Output the (X, Y) coordinate of the center of the cell containing the given text.  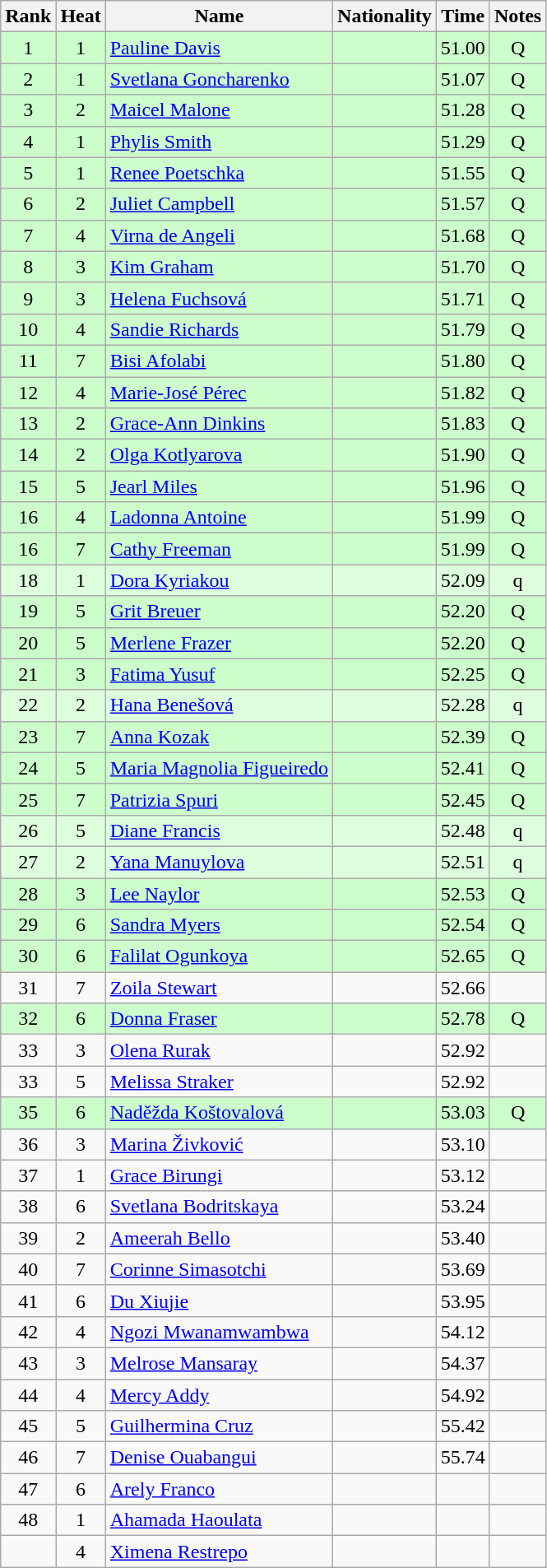
Olena Rurak (219, 1050)
53.03 (462, 1113)
51.83 (462, 424)
Cathy Freeman (219, 549)
20 (28, 643)
45 (28, 1426)
Ximena Restrepo (219, 1552)
9 (28, 298)
54.37 (462, 1363)
Hana Benešová (219, 705)
43 (28, 1363)
Sandie Richards (219, 329)
52.51 (462, 862)
Ameerah Bello (219, 1238)
39 (28, 1238)
54.92 (462, 1395)
53.12 (462, 1175)
Grace-Ann Dinkins (219, 424)
51.68 (462, 235)
Lee Naylor (219, 893)
51.00 (462, 48)
Bisi Afolabi (219, 361)
Phylis Smith (219, 142)
51.28 (462, 110)
Olga Kotlyarova (219, 455)
38 (28, 1207)
51.29 (462, 142)
51.82 (462, 393)
53.69 (462, 1269)
Maria Magnolia Figueiredo (219, 768)
52.53 (462, 893)
Juliet Campbell (219, 204)
23 (28, 737)
36 (28, 1144)
Svetlana Bodritskaya (219, 1207)
Diane Francis (219, 831)
52.54 (462, 925)
15 (28, 486)
12 (28, 393)
53.40 (462, 1238)
Guilhermina Cruz (219, 1426)
53.24 (462, 1207)
22 (28, 705)
Dora Kyriakou (219, 580)
51.79 (462, 329)
Grit Breuer (219, 612)
Marina Živković (219, 1144)
31 (28, 988)
Svetlana Goncharenko (219, 79)
53.10 (462, 1144)
Rank (28, 16)
51.07 (462, 79)
52.41 (462, 768)
18 (28, 580)
46 (28, 1458)
Ladonna Antoine (219, 518)
Melrose Mansaray (219, 1363)
42 (28, 1332)
28 (28, 893)
52.78 (462, 1019)
Corinne Simasotchi (219, 1269)
Du Xiujie (219, 1300)
Helena Fuchsová (219, 298)
Ngozi Mwanamwambwa (219, 1332)
51.80 (462, 361)
52.45 (462, 799)
Mercy Addy (219, 1395)
48 (28, 1520)
10 (28, 329)
24 (28, 768)
Ahamada Haoulata (219, 1520)
55.74 (462, 1458)
52.39 (462, 737)
51.71 (462, 298)
47 (28, 1489)
52.09 (462, 580)
32 (28, 1019)
Maicel Malone (219, 110)
26 (28, 831)
11 (28, 361)
13 (28, 424)
Marie-José Pérec (219, 393)
Denise Ouabangui (219, 1458)
Heat (81, 16)
14 (28, 455)
Merlene Frazer (219, 643)
Patrizia Spuri (219, 799)
21 (28, 674)
Time (462, 16)
52.65 (462, 956)
Name (219, 16)
Arely Franco (219, 1489)
8 (28, 267)
Melissa Straker (219, 1082)
25 (28, 799)
51.70 (462, 267)
Jearl Miles (219, 486)
35 (28, 1113)
Nationality (385, 16)
Renee Poetschka (219, 173)
37 (28, 1175)
Naděžda Koštovalová (219, 1113)
Anna Kozak (219, 737)
Pauline Davis (219, 48)
52.25 (462, 674)
54.12 (462, 1332)
Virna de Angeli (219, 235)
Falilat Ogunkoya (219, 956)
53.95 (462, 1300)
55.42 (462, 1426)
Notes (517, 16)
Zoila Stewart (219, 988)
Donna Fraser (219, 1019)
29 (28, 925)
51.55 (462, 173)
Yana Manuylova (219, 862)
Grace Birungi (219, 1175)
51.90 (462, 455)
30 (28, 956)
Sandra Myers (219, 925)
52.66 (462, 988)
52.48 (462, 831)
Kim Graham (219, 267)
51.96 (462, 486)
44 (28, 1395)
Fatima Yusuf (219, 674)
19 (28, 612)
52.28 (462, 705)
51.57 (462, 204)
27 (28, 862)
40 (28, 1269)
41 (28, 1300)
